Return the [X, Y] coordinate for the center point of the cell that contains the specified text.  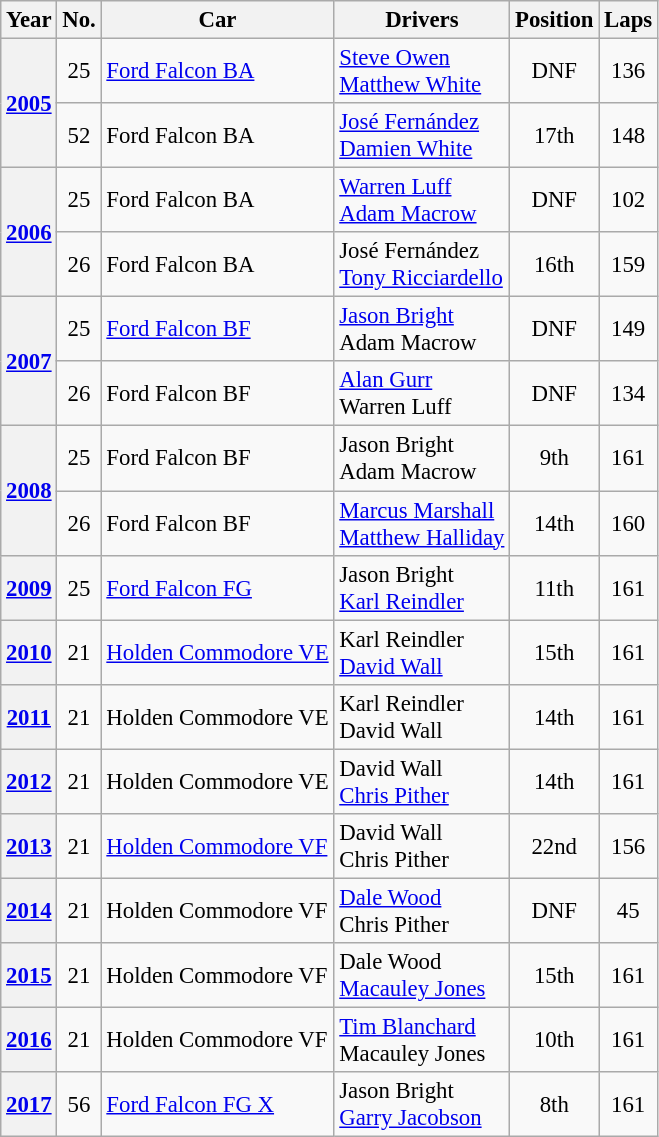
16th [554, 264]
2013 [29, 846]
2012 [29, 782]
Ford Falcon FG X [218, 1104]
Laps [628, 20]
Dale Wood Macauley Jones [422, 976]
149 [628, 330]
8th [554, 1104]
2009 [29, 588]
José Fernández Damien White [422, 136]
156 [628, 846]
Tim Blanchard Macauley Jones [422, 1040]
45 [628, 910]
Position [554, 20]
10th [554, 1040]
136 [628, 72]
Steve Owen Matthew White [422, 72]
22nd [554, 846]
148 [628, 136]
Year [29, 20]
Jason Bright Garry Jacobson [422, 1104]
2008 [29, 490]
134 [628, 394]
2010 [29, 652]
2006 [29, 232]
17th [554, 136]
Ford Falcon FG [218, 588]
2017 [29, 1104]
Drivers [422, 20]
2014 [29, 910]
9th [554, 458]
Jason Bright Karl Reindler [422, 588]
2005 [29, 104]
José Fernández Tony Ricciardello [422, 264]
2007 [29, 362]
52 [79, 136]
2016 [29, 1040]
56 [79, 1104]
2011 [29, 716]
Dale Wood Chris Pither [422, 910]
Car [218, 20]
Alan Gurr Warren Luff [422, 394]
2015 [29, 976]
11th [554, 588]
102 [628, 200]
Warren Luff Adam Macrow [422, 200]
159 [628, 264]
Marcus Marshall Matthew Halliday [422, 524]
No. [79, 20]
160 [628, 524]
